Scan for the cell matching the given text and deliver its [X, Y] coordinate at center. 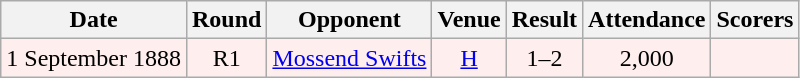
Mossend Swifts [350, 58]
Round [226, 20]
Opponent [350, 20]
Result [544, 20]
R1 [226, 58]
2,000 [647, 58]
1 September 1888 [94, 58]
Attendance [647, 20]
Venue [469, 20]
Date [94, 20]
1–2 [544, 58]
Scorers [755, 20]
H [469, 58]
